Return the [X, Y] coordinate for the center point of the cell that contains the specified text.  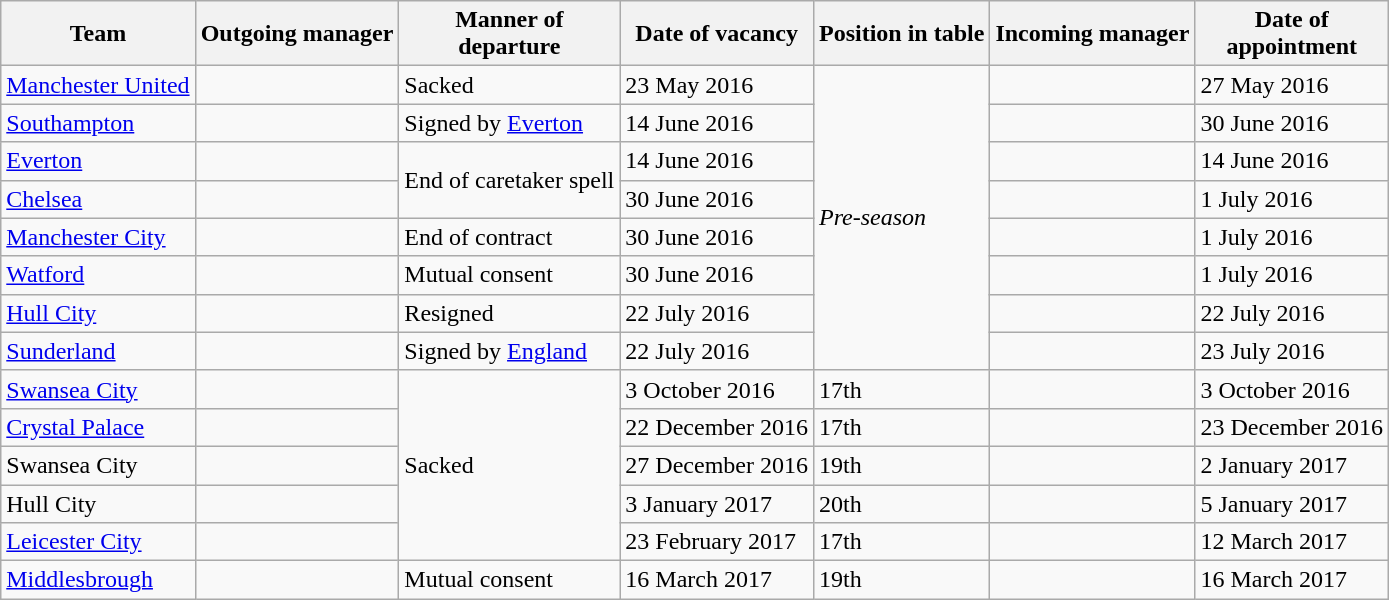
End of caretaker spell [510, 180]
Date ofappointment [1292, 34]
Manner ofdeparture [510, 34]
27 May 2016 [1292, 85]
5 January 2017 [1292, 503]
Resigned [510, 313]
27 December 2016 [717, 465]
23 May 2016 [717, 85]
22 December 2016 [717, 427]
20th [901, 503]
23 July 2016 [1292, 351]
23 February 2017 [717, 542]
Position in table [901, 34]
Watford [98, 275]
Leicester City [98, 542]
2 January 2017 [1292, 465]
Manchester United [98, 85]
23 December 2016 [1292, 427]
Sunderland [98, 351]
12 March 2017 [1292, 542]
Signed by England [510, 351]
Crystal Palace [98, 427]
Manchester City [98, 237]
Incoming manager [1092, 34]
Chelsea [98, 199]
Signed by Everton [510, 123]
Team [98, 34]
Outgoing manager [297, 34]
Middlesbrough [98, 580]
Pre-season [901, 218]
End of contract [510, 237]
Southampton [98, 123]
Date of vacancy [717, 34]
3 January 2017 [717, 503]
Everton [98, 161]
